Identify which cell holds the provided text, then report its [x, y] central coordinate. 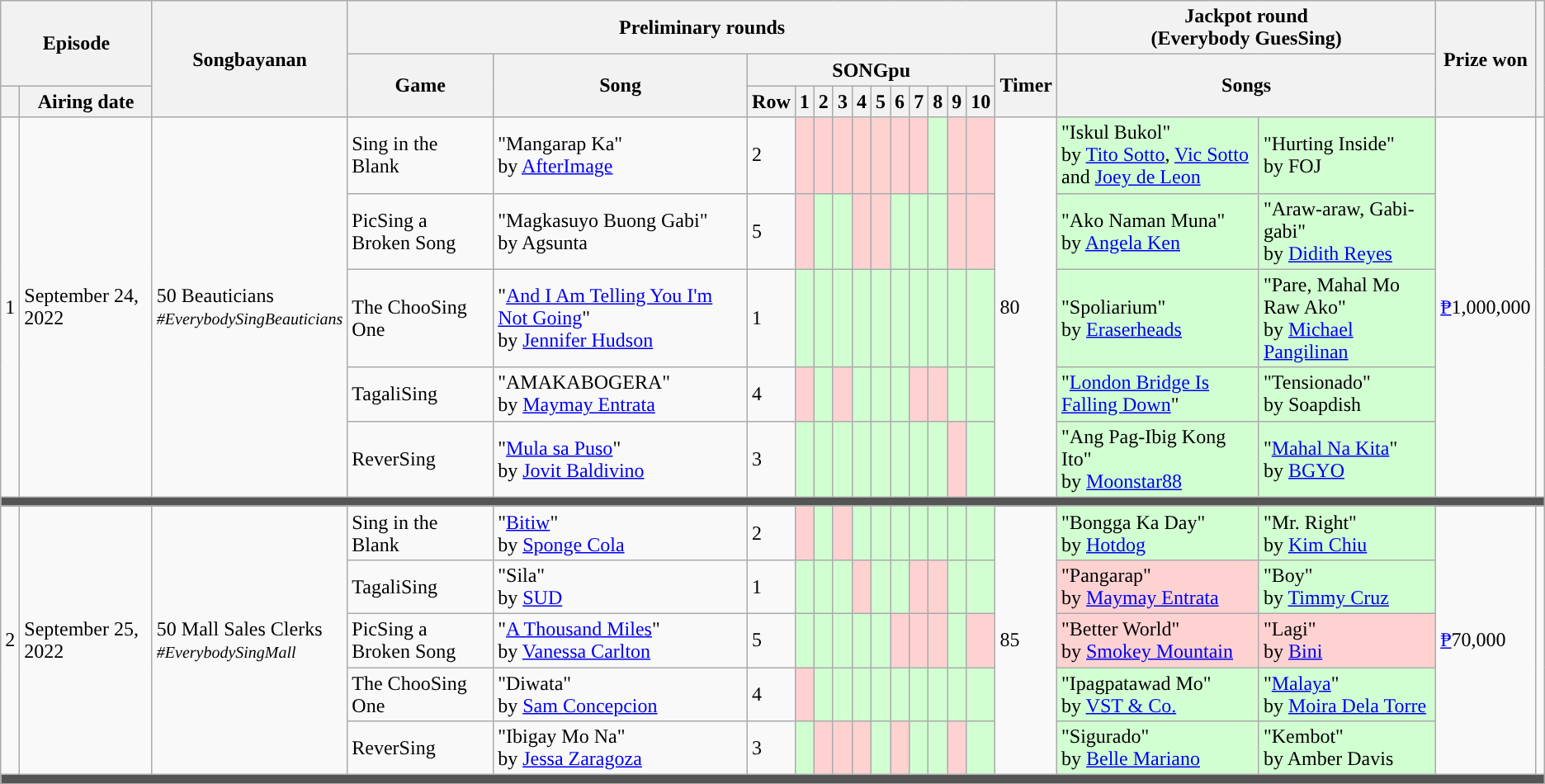
₱70,000 [1486, 640]
50 Mall Sales Clerks#EverybodySingMall [249, 640]
₱1,000,000 [1486, 307]
"Mangarap Ka"by AfterImage [621, 155]
"Better World"by Smokey Mountain [1157, 640]
"Lagi"by Bini [1347, 640]
9 [957, 102]
"Boy"by Timmy Cruz [1347, 586]
Game [421, 86]
"Bitiw"by Sponge Cola [621, 533]
"AMAKABOGERA"by Maymay Entrata [621, 394]
"Ang Pag-Ibig Kong Ito"by Moonstar88 [1157, 459]
"Bongga Ka Day"by Hotdog [1157, 533]
Airing date [86, 102]
Song [621, 86]
"Iskul Bukol"by Tito Sotto, Vic Sotto and Joey de Leon [1157, 155]
Timer [1027, 86]
Prize won [1486, 59]
September 25, 2022 [86, 640]
"Spoliarium"by Eraserheads [1157, 319]
"Diwata"by Sam Concepcion [621, 693]
"A Thousand Miles"by Vanessa Carlton [621, 640]
September 24, 2022 [86, 307]
"Pangarap"by Maymay Entrata [1157, 586]
Songs [1246, 86]
Songbayanan [249, 59]
50 Beauticians#EverybodySingBeauticians [249, 307]
SONGpu [872, 70]
"Mula sa Puso"by Jovit Baldivino [621, 459]
"Sila"by SUD [621, 586]
"London Bridge Is Falling Down" [1157, 394]
"Ibigay Mo Na"by Jessa Zaragoza [621, 748]
"And I Am Telling You I'm Not Going"by Jennifer Hudson [621, 319]
"Kembot"by Amber Davis [1347, 748]
"Hurting Inside"by FOJ [1347, 155]
Episode [77, 43]
"Magkasuyo Buong Gabi"by Agsunta [621, 231]
Jackpot round(Everybody GuesSing) [1246, 28]
7 [919, 102]
10 [980, 102]
80 [1027, 307]
6 [900, 102]
"Ipagpatawad Mo"by VST & Co. [1157, 693]
"Mahal Na Kita"by BGYO [1347, 459]
"Araw-araw, Gabi-gabi"by Didith Reyes [1347, 231]
"Tensionado"by Soapdish [1347, 394]
"Mr. Right"by Kim Chiu [1347, 533]
Preliminary rounds [702, 28]
"Ako Naman Muna"by Angela Ken [1157, 231]
"Sigurado"by Belle Mariano [1157, 748]
Row [772, 102]
"Pare, Mahal Mo Raw Ako"by Michael Pangilinan [1347, 319]
85 [1027, 640]
8 [938, 102]
"Malaya"by Moira Dela Torre [1347, 693]
